Return (x, y) of the center of cell containing provided text 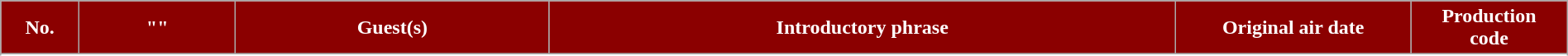
Production code (1489, 28)
Original air date (1293, 28)
Guest(s) (392, 28)
No. (40, 28)
Introductory phrase (863, 28)
"" (157, 28)
